Return (X, Y) of the center of cell containing provided text 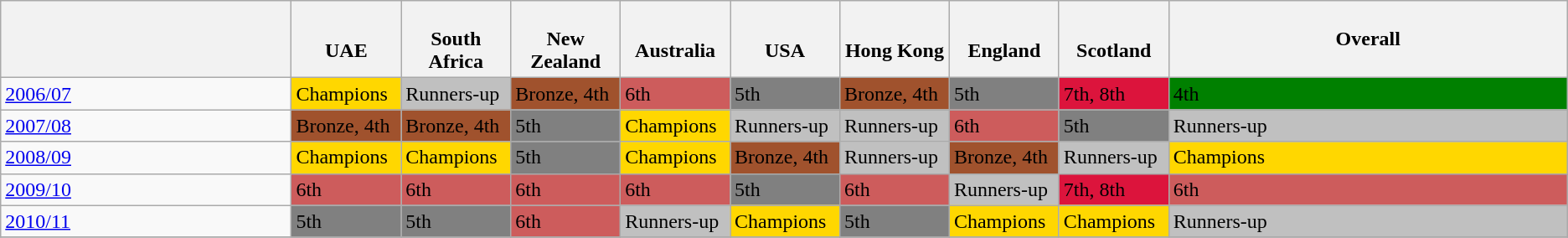
South Africa (456, 39)
2008/09 (146, 158)
Overall (1368, 39)
England (1003, 39)
2010/11 (146, 221)
Scotland (1114, 39)
2009/10 (146, 189)
USA (786, 39)
New Zealand (566, 39)
Hong Kong (895, 39)
2007/08 (146, 126)
UAE (347, 39)
4th (1368, 94)
2006/07 (146, 94)
Australia (675, 39)
